Find where the given text appears and provide that cell's center as (X, Y) coordinate. 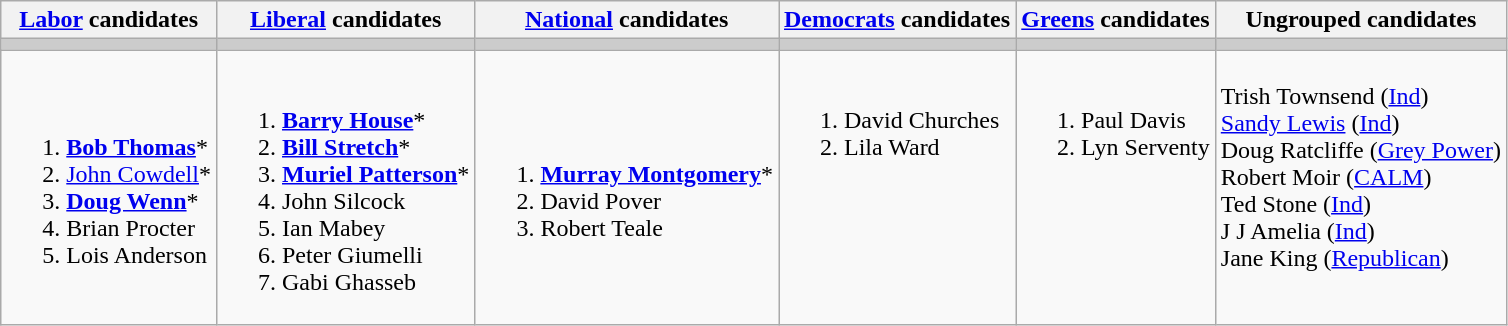
Trish Townsend (Ind) Sandy Lewis (Ind) Doug Ratcliffe (Grey Power) Robert Moir (CALM) Ted Stone (Ind) J J Amelia (Ind) Jane King (Republican) (1360, 188)
Democrats candidates (896, 20)
Liberal candidates (345, 20)
Ungrouped candidates (1360, 20)
Bob Thomas*John Cowdell*Doug Wenn*Brian ProcterLois Anderson (109, 188)
National candidates (627, 20)
David ChurchesLila Ward (896, 188)
Labor candidates (109, 20)
Barry House*Bill Stretch*Muriel Patterson*John SilcockIan MabeyPeter GiumelliGabi Ghasseb (345, 188)
Greens candidates (1116, 20)
Paul DavisLyn Serventy (1116, 188)
Murray Montgomery*David PoverRobert Teale (627, 188)
